Output the [x, y] coordinate of the center of the cell containing the given text.  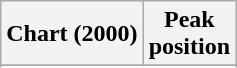
Peakposition [189, 34]
Chart (2000) [72, 34]
